Output the [X, Y] coordinate of the center of the cell containing the given text.  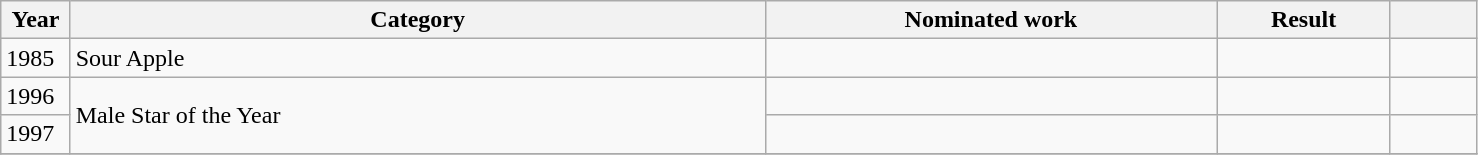
Result [1304, 20]
1997 [36, 134]
Male Star of the Year [418, 115]
Sour Apple [418, 58]
Year [36, 20]
1996 [36, 96]
Nominated work [991, 20]
Category [418, 20]
1985 [36, 58]
